Detect which cell encompasses the target text, then output its (x, y) center coordinate. 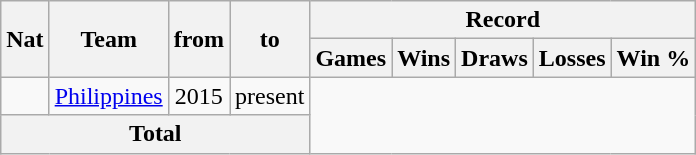
Draws (495, 58)
Total (156, 134)
Nat (25, 39)
to (270, 39)
2015 (198, 96)
Win % (654, 58)
Record (503, 20)
Losses (572, 58)
Team (108, 39)
Philippines (108, 96)
present (270, 96)
from (198, 39)
Wins (424, 58)
Games (351, 58)
